Search for the cell housing the specified text and yield its [X, Y] center coordinate. 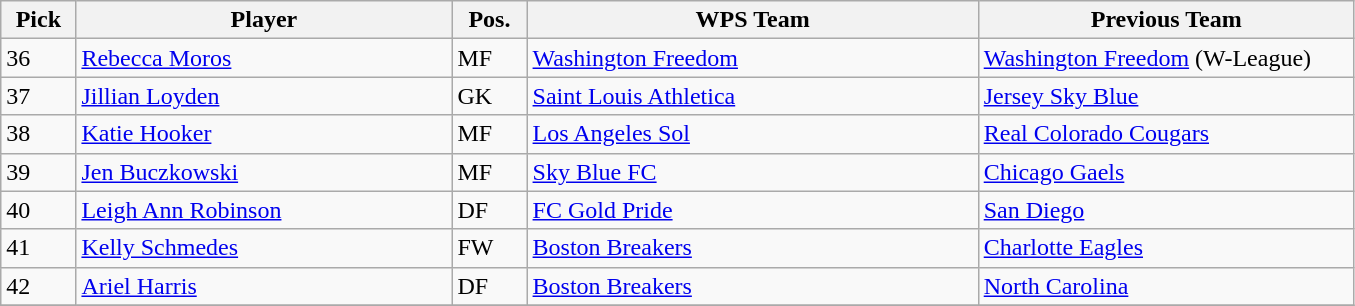
Los Angeles Sol [752, 134]
Previous Team [1166, 20]
Washington Freedom (W-League) [1166, 58]
36 [38, 58]
37 [38, 96]
North Carolina [1166, 286]
Ariel Harris [264, 286]
GK [490, 96]
Chicago Gaels [1166, 172]
Pick [38, 20]
Real Colorado Cougars [1166, 134]
39 [38, 172]
WPS Team [752, 20]
Charlotte Eagles [1166, 248]
Rebecca Moros [264, 58]
FW [490, 248]
Jillian Loyden [264, 96]
San Diego [1166, 210]
41 [38, 248]
Kelly Schmedes [264, 248]
FC Gold Pride [752, 210]
Pos. [490, 20]
Jersey Sky Blue [1166, 96]
Washington Freedom [752, 58]
Jen Buczkowski [264, 172]
Sky Blue FC [752, 172]
Katie Hooker [264, 134]
42 [38, 286]
Player [264, 20]
38 [38, 134]
Saint Louis Athletica [752, 96]
40 [38, 210]
Leigh Ann Robinson [264, 210]
